Return the (X, Y) coordinate for the center point of the cell that contains the specified text.  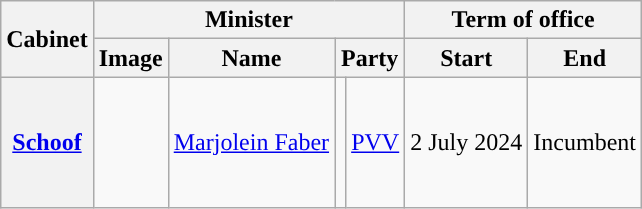
Term of office (524, 20)
Image (130, 58)
Incumbent (585, 142)
PVV (376, 142)
Party (370, 58)
End (585, 58)
Schoof (47, 142)
Minister (249, 20)
Name (251, 58)
Marjolein Faber (251, 142)
Cabinet (47, 39)
2 July 2024 (466, 142)
Start (466, 58)
